Pinpoint the cell where the given text exists, returning its [X, Y] midpoint coordinate. 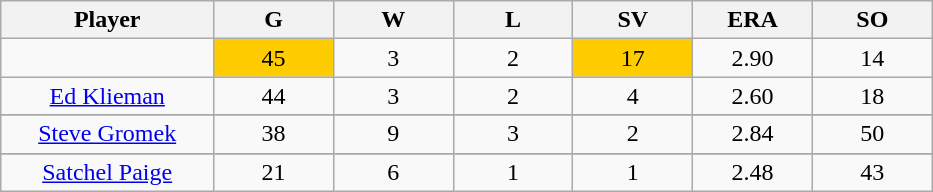
Player [108, 20]
50 [872, 134]
43 [872, 172]
21 [274, 172]
2.48 [753, 172]
4 [633, 96]
SO [872, 20]
G [274, 20]
2.84 [753, 134]
Satchel Paige [108, 172]
17 [633, 58]
44 [274, 96]
9 [393, 134]
6 [393, 172]
Ed Klieman [108, 96]
14 [872, 58]
2.60 [753, 96]
Steve Gromek [108, 134]
18 [872, 96]
2.90 [753, 58]
45 [274, 58]
38 [274, 134]
ERA [753, 20]
L [513, 20]
W [393, 20]
SV [633, 20]
